Identify which cell holds the provided text, then report its [X, Y] central coordinate. 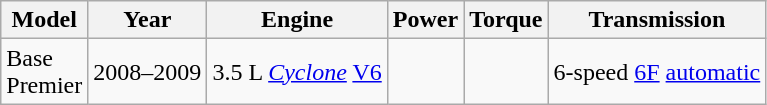
2008–2009 [148, 72]
Engine [297, 20]
3.5 L Cyclone V6 [297, 72]
BasePremier [44, 72]
Torque [506, 20]
Year [148, 20]
6-speed 6F automatic [657, 72]
Power [425, 20]
Model [44, 20]
Transmission [657, 20]
